Provide the (X, Y) coordinate of the cell's center where the given text is located.  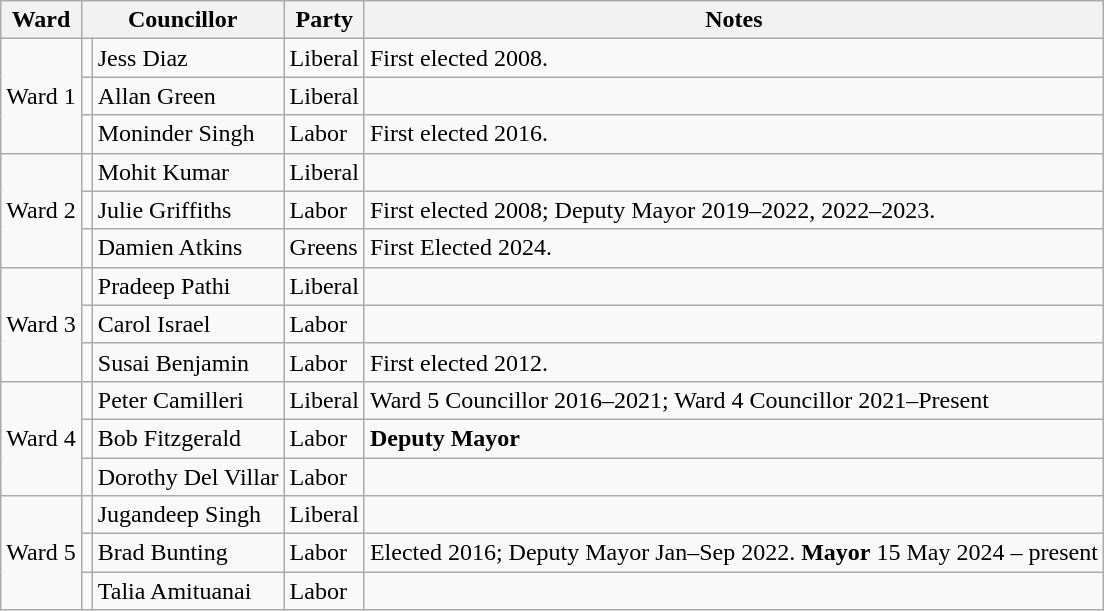
Ward 1 (41, 96)
First elected 2008; Deputy Mayor 2019–2022, 2022–2023. (734, 210)
Talia Amituanai (188, 591)
Party (324, 20)
Damien Atkins (188, 248)
First elected 2016. (734, 134)
First elected 2008. (734, 58)
Ward 5 Councillor 2016–2021; Ward 4 Councillor 2021–Present (734, 400)
Allan Green (188, 96)
Ward (41, 20)
Deputy Mayor (734, 438)
Peter Camilleri (188, 400)
Notes (734, 20)
First Elected 2024. (734, 248)
Greens (324, 248)
Jugandeep Singh (188, 515)
Julie Griffiths (188, 210)
Mohit Kumar (188, 172)
Dorothy Del Villar (188, 477)
Ward 2 (41, 210)
Ward 4 (41, 438)
First elected 2012. (734, 362)
Brad Bunting (188, 553)
Moninder Singh (188, 134)
Carol Israel (188, 324)
Bob Fitzgerald (188, 438)
Councillor (182, 20)
Jess Diaz (188, 58)
Ward 5 (41, 553)
Ward 3 (41, 324)
Elected 2016; Deputy Mayor Jan–Sep 2022. Mayor 15 May 2024 – present (734, 553)
Susai Benjamin (188, 362)
Pradeep Pathi (188, 286)
